Identify which cell holds the provided text, then report its [X, Y] central coordinate. 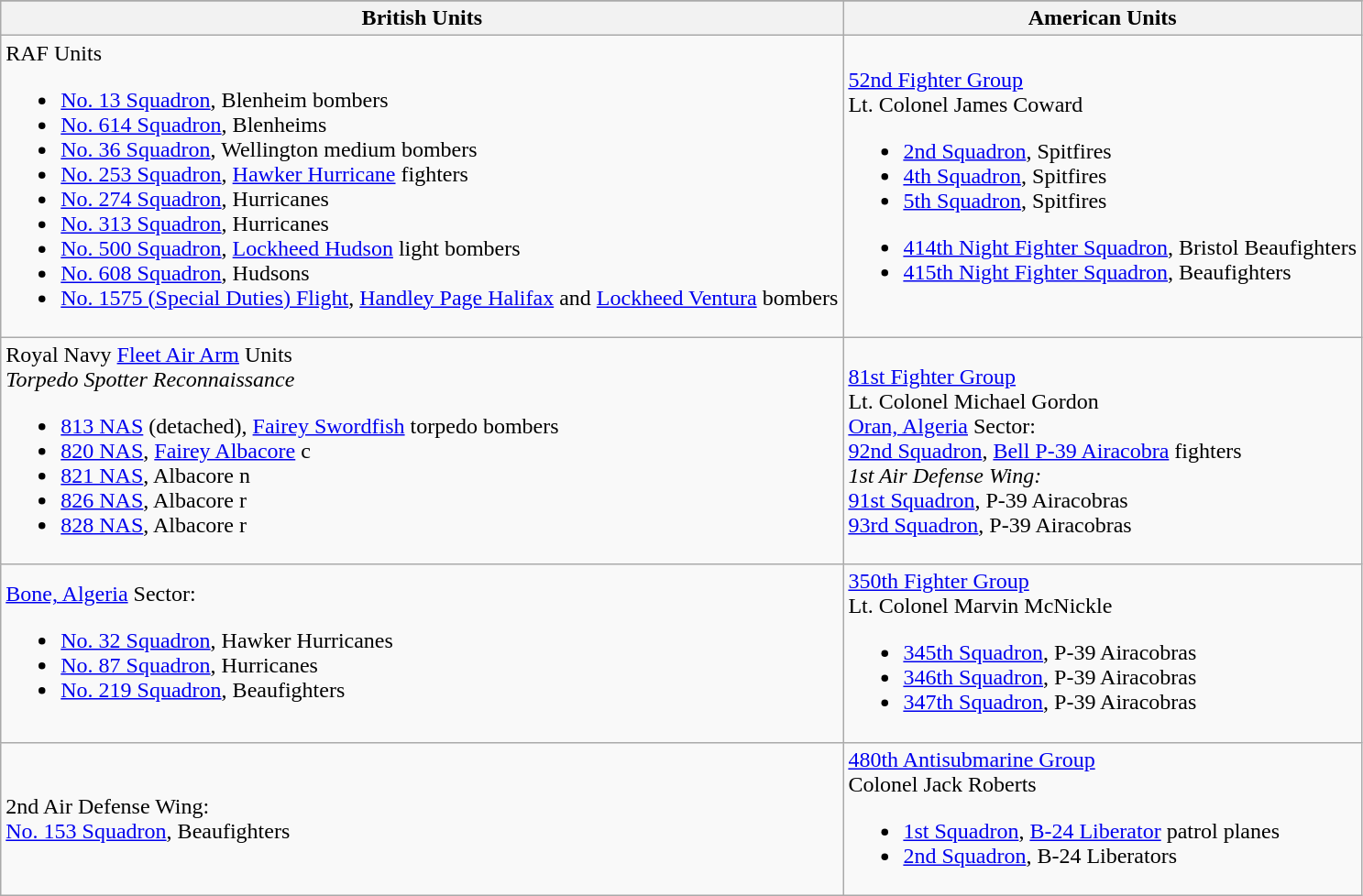
British Units [422, 18]
2nd Air Defense Wing:No. 153 Squadron, Beaufighters [422, 819]
350th Fighter Group Lt. Colonel Marvin McNickle345th Squadron, P-39 Airacobras346th Squadron, P-39 Airacobras347th Squadron, P-39 Airacobras [1103, 653]
480th Antisubmarine Group Colonel Jack Roberts1st Squadron, B-24 Liberator patrol planes2nd Squadron, B-24 Liberators [1103, 819]
Bone, Algeria Sector:No. 32 Squadron, Hawker HurricanesNo. 87 Squadron, HurricanesNo. 219 Squadron, Beaufighters [422, 653]
American Units [1103, 18]
